Return the (X, Y) coordinate for the center point of the cell that contains the specified text.  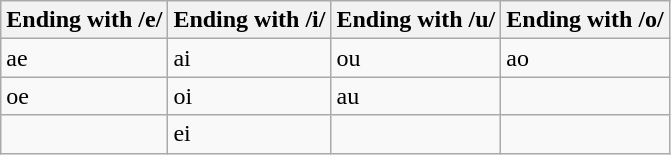
ai (250, 58)
Ending with /i/ (250, 20)
ei (250, 134)
au (416, 96)
ou (416, 58)
Ending with /o/ (585, 20)
oi (250, 96)
ao (585, 58)
Ending with /e/ (84, 20)
oe (84, 96)
ae (84, 58)
Ending with /u/ (416, 20)
